Output the (X, Y) coordinate of the center of the cell containing the given text.  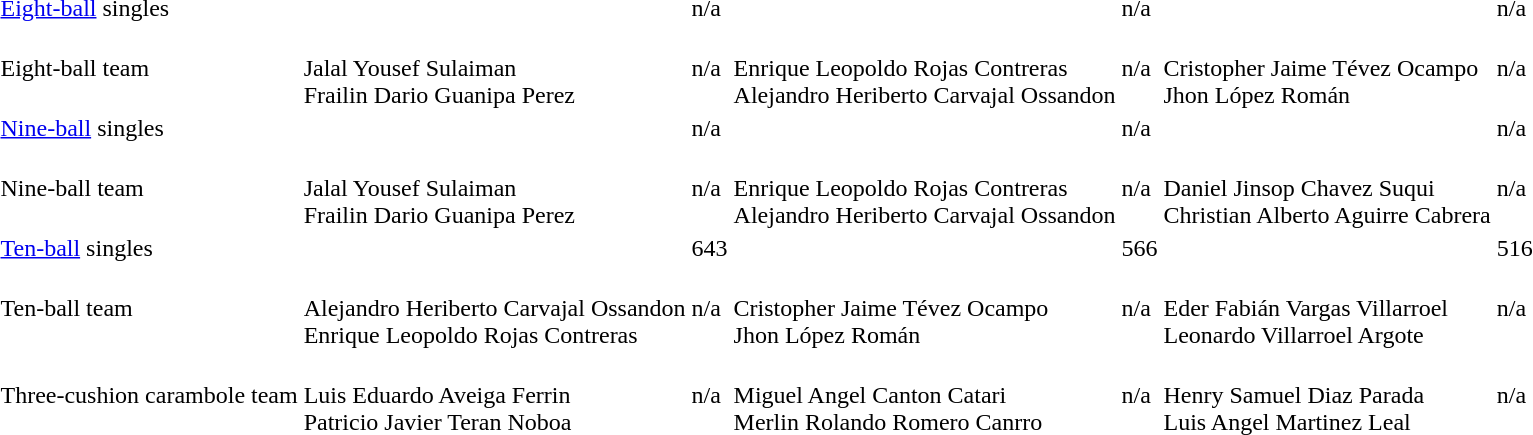
Alejandro Heriberto Carvajal OssandonEnrique Leopoldo Rojas Contreras (494, 308)
Eder Fabián Vargas VillarroelLeonardo Villarroel Argote (1327, 308)
566 (1140, 248)
643 (710, 248)
Daniel Jinsop Chavez SuquiChristian Alberto Aguirre Cabrera (1327, 188)
